Search for the cell housing the specified text and yield its (X, Y) center coordinate. 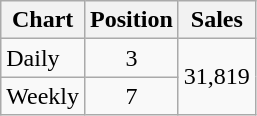
3 (132, 58)
7 (132, 96)
31,819 (216, 77)
Sales (216, 20)
Daily (43, 58)
Position (132, 20)
Chart (43, 20)
Weekly (43, 96)
